Scan for the cell matching the given text and deliver its [X, Y] coordinate at center. 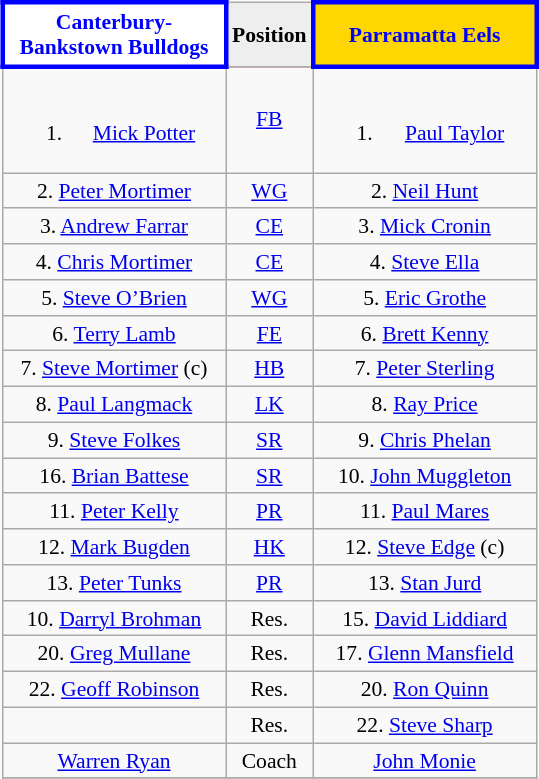
22. Steve Sharp [424, 725]
HB [270, 369]
16. Brian Battese [114, 476]
FB [270, 120]
HK [270, 547]
7. Steve Mortimer (c) [114, 369]
10. Darryl Brohman [114, 618]
13. Stan Jurd [424, 583]
9. Chris Phelan [424, 440]
9. Steve Folkes [114, 440]
6. Brett Kenny [424, 333]
11. Paul Mares [424, 511]
Warren Ryan [114, 761]
Canterbury-Bankstown Bulldogs [114, 35]
11. Peter Kelly [114, 511]
20. Ron Quinn [424, 690]
6. Terry Lamb [114, 333]
5. Eric Grothe [424, 298]
12. Mark Bugden [114, 547]
3. Mick Cronin [424, 226]
LK [270, 405]
4. Chris Mortimer [114, 262]
12. Steve Edge (c) [424, 547]
17. Glenn Mansfield [424, 654]
Mick Potter [114, 120]
13. Peter Tunks [114, 583]
2. Peter Mortimer [114, 191]
Position [270, 35]
FE [270, 333]
15. David Liddiard [424, 618]
8. Ray Price [424, 405]
20. Greg Mullane [114, 654]
Coach [270, 761]
7. Peter Sterling [424, 369]
Paul Taylor [424, 120]
2. Neil Hunt [424, 191]
8. Paul Langmack [114, 405]
4. Steve Ella [424, 262]
10. John Muggleton [424, 476]
22. Geoff Robinson [114, 690]
5. Steve O’Brien [114, 298]
3. Andrew Farrar [114, 226]
John Monie [424, 761]
Parramatta Eels [424, 35]
